Determine the [x, y] coordinate at the center of the cell enclosing the given text.  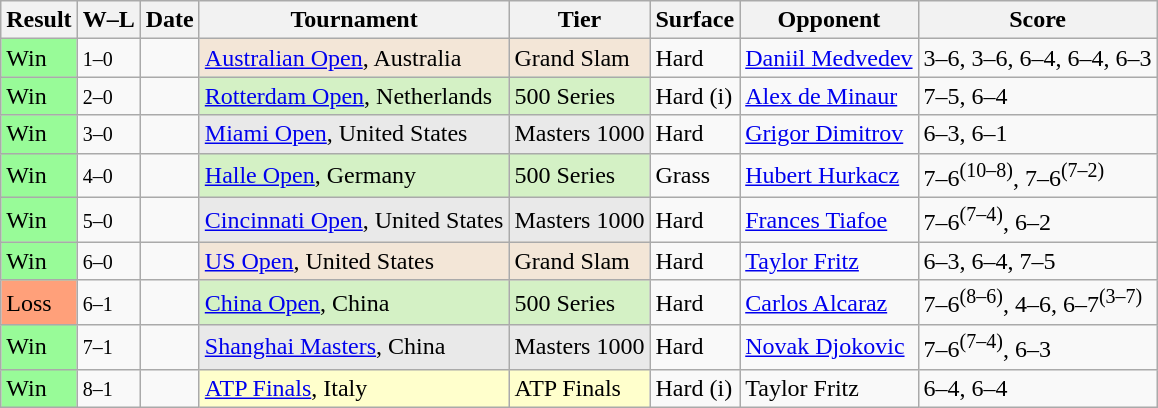
ATP Finals, Italy [354, 388]
6–0 [108, 261]
6–3, 6–4, 7–5 [1038, 261]
3–6, 3–6, 6–4, 6–4, 6–3 [1038, 58]
5–0 [108, 220]
Miami Open, United States [354, 134]
Frances Tiafoe [829, 220]
China Open, China [354, 302]
Loss [39, 302]
ATP Finals [580, 388]
7–6(7–4), 6–2 [1038, 220]
Daniil Medvedev [829, 58]
Date [170, 20]
Result [39, 20]
6–4, 6–4 [1038, 388]
Rotterdam Open, Netherlands [354, 96]
6–1 [108, 302]
Grigor Dimitrov [829, 134]
Alex de Minaur [829, 96]
7–6(7–4), 6–3 [1038, 348]
Cincinnati Open, United States [354, 220]
Opponent [829, 20]
7–6(10–8), 7–6(7–2) [1038, 176]
6–3, 6–1 [1038, 134]
Australian Open, Australia [354, 58]
7–1 [108, 348]
Novak Djokovic [829, 348]
3–0 [108, 134]
Tier [580, 20]
Shanghai Masters, China [354, 348]
Halle Open, Germany [354, 176]
Carlos Alcaraz [829, 302]
8–1 [108, 388]
Grass [695, 176]
Surface [695, 20]
7–5, 6–4 [1038, 96]
W–L [108, 20]
US Open, United States [354, 261]
4–0 [108, 176]
2–0 [108, 96]
1–0 [108, 58]
Score [1038, 20]
Tournament [354, 20]
7–6(8–6), 4–6, 6–7(3–7) [1038, 302]
Hubert Hurkacz [829, 176]
